Provide the (x, y) coordinate of the cell's center where the given text is located.  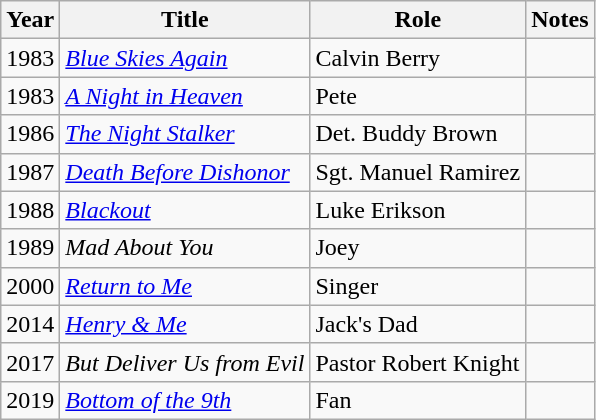
Sgt. Manuel Ramirez (418, 172)
1989 (30, 248)
Pete (418, 96)
2019 (30, 400)
Blue Skies Again (185, 58)
1988 (30, 210)
2014 (30, 324)
Mad About You (185, 248)
Year (30, 20)
Singer (418, 286)
Return to Me (185, 286)
Notes (560, 20)
Role (418, 20)
Title (185, 20)
Death Before Dishonor (185, 172)
Luke Erikson (418, 210)
Bottom of the 9th (185, 400)
Pastor Robert Knight (418, 362)
Henry & Me (185, 324)
1986 (30, 134)
Calvin Berry (418, 58)
Det. Buddy Brown (418, 134)
2017 (30, 362)
1987 (30, 172)
Joey (418, 248)
The Night Stalker (185, 134)
Blackout (185, 210)
Jack's Dad (418, 324)
Fan (418, 400)
2000 (30, 286)
A Night in Heaven (185, 96)
But Deliver Us from Evil (185, 362)
